Scan for the cell matching the given text and deliver its (X, Y) coordinate at center. 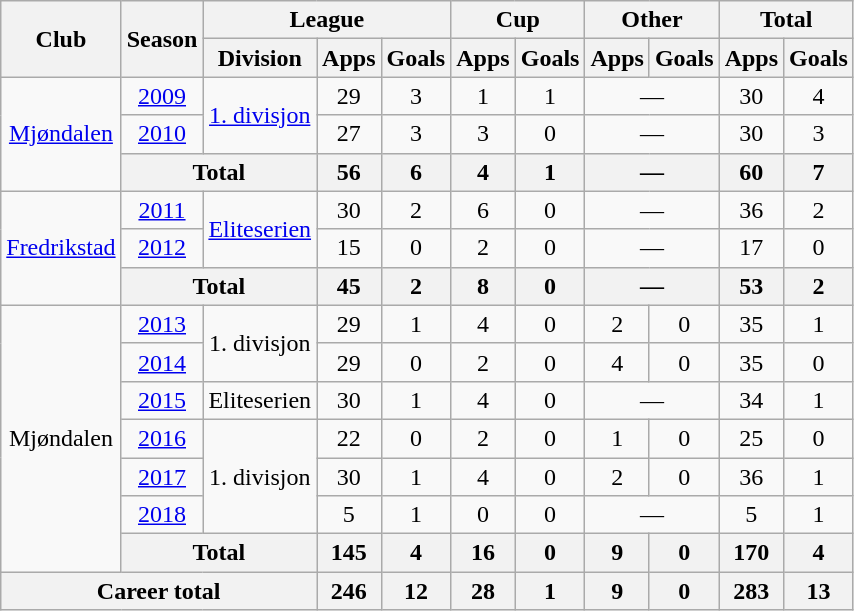
2016 (162, 438)
28 (483, 591)
Division (260, 58)
2013 (162, 324)
60 (751, 172)
145 (349, 553)
15 (349, 248)
22 (349, 438)
Club (61, 39)
13 (819, 591)
7 (819, 172)
25 (751, 438)
8 (483, 286)
2015 (162, 400)
League (327, 20)
2014 (162, 362)
Season (162, 39)
2009 (162, 96)
2012 (162, 248)
Fredrikstad (61, 248)
27 (349, 134)
12 (416, 591)
53 (751, 286)
16 (483, 553)
Career total (159, 591)
45 (349, 286)
2018 (162, 515)
170 (751, 553)
2010 (162, 134)
17 (751, 248)
Other (652, 20)
283 (751, 591)
56 (349, 172)
Cup (518, 20)
34 (751, 400)
2011 (162, 210)
246 (349, 591)
2017 (162, 477)
